For the text-containing cell, return its midpoint in (X, Y) coordinate format. 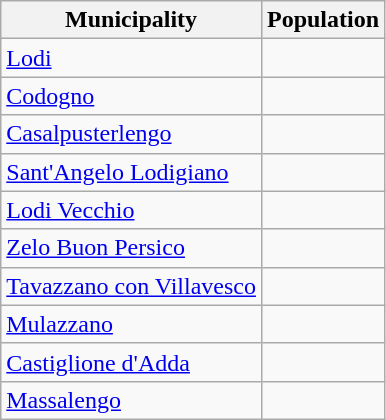
Tavazzano con Villavesco (132, 286)
Zelo Buon Persico (132, 248)
Lodi Vecchio (132, 210)
Lodi (132, 58)
Municipality (132, 20)
Castiglione d'Adda (132, 362)
Mulazzano (132, 324)
Casalpusterlengo (132, 134)
Massalengo (132, 400)
Population (322, 20)
Codogno (132, 96)
Sant'Angelo Lodigiano (132, 172)
